Extract the [X, Y] coordinate from the center of the cell holding the provided text.  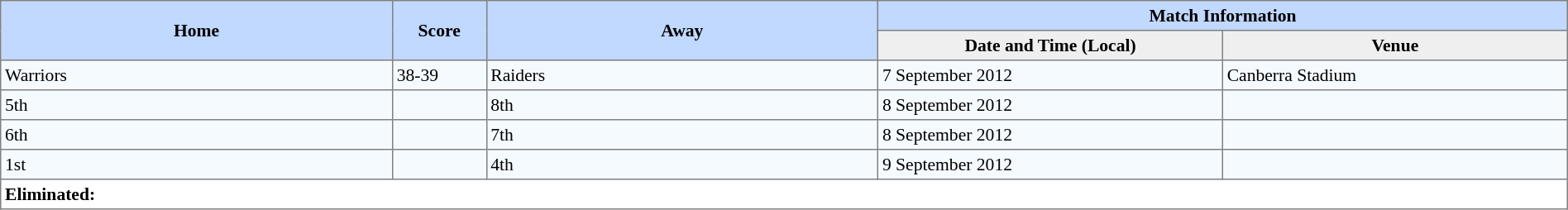
7 September 2012 [1050, 75]
Score [439, 31]
Raiders [682, 75]
Home [197, 31]
Away [682, 31]
8th [682, 105]
Eliminated: [784, 194]
Canberra Stadium [1394, 75]
Date and Time (Local) [1050, 45]
Venue [1394, 45]
9 September 2012 [1050, 165]
Warriors [197, 75]
1st [197, 165]
38-39 [439, 75]
Match Information [1223, 16]
7th [682, 135]
5th [197, 105]
4th [682, 165]
6th [197, 135]
